Search for the cell housing the specified text and yield its (x, y) center coordinate. 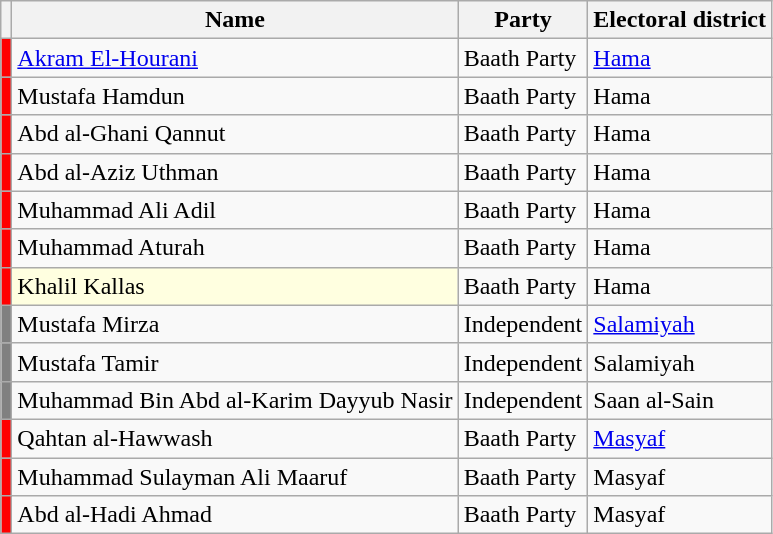
Mustafa Tamir (235, 362)
Name (235, 20)
Abd al-Aziz Uthman (235, 172)
Muhammad Aturah (235, 248)
Akram El-Hourani (235, 58)
Abd al-Ghani Qannut (235, 134)
Party (523, 20)
Muhammad Ali Adil (235, 210)
Abd al-Hadi Ahmad (235, 515)
Khalil Kallas (235, 286)
Mustafa Hamdun (235, 96)
Mustafa Mirza (235, 324)
Muhammad Bin Abd al-Karim Dayyub Nasir (235, 400)
Muhammad Sulayman Ali Maaruf (235, 477)
Saan al-Sain (680, 400)
Electoral district (680, 20)
Qahtan al-Hawwash (235, 438)
